Scan for the cell matching the given text and deliver its [X, Y] coordinate at center. 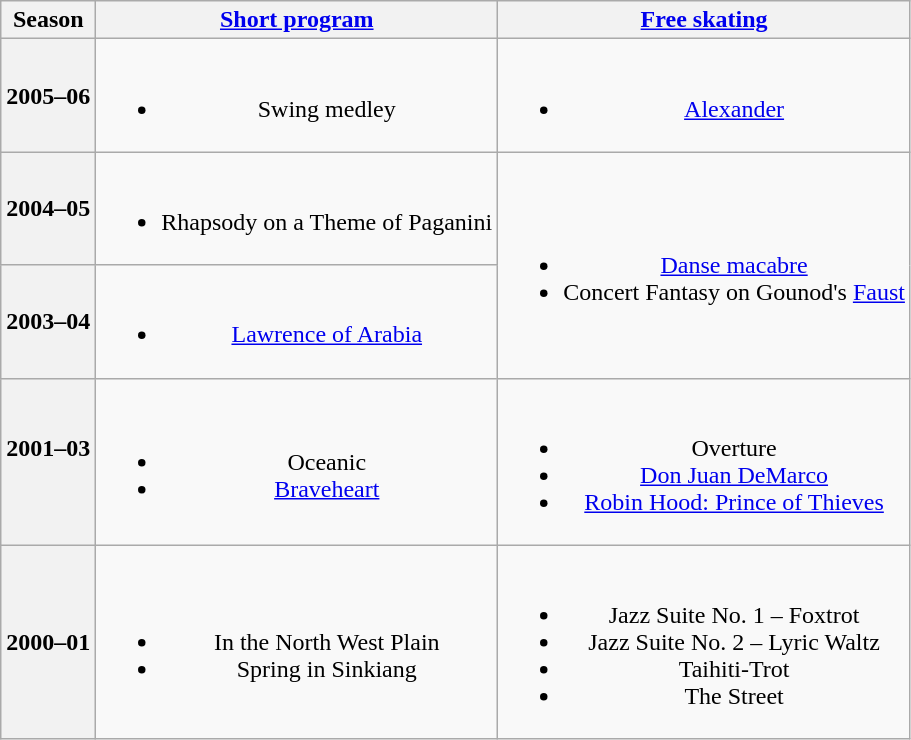
Alexander [704, 96]
2001–03 [48, 462]
In the North West Plain Spring in Sinkiang [297, 642]
Free skating [704, 20]
2004–05 [48, 208]
Lawrence of Arabia [297, 322]
Jazz Suite No. 1 – FoxtrotJazz Suite No. 2 – Lyric WaltzTaihiti-TrotThe Street [704, 642]
Rhapsody on a Theme of Paganini [297, 208]
Oceanic Braveheart [297, 462]
Swing medley [297, 96]
Overture Don Juan DeMarco Robin Hood: Prince of Thieves [704, 462]
Short program [297, 20]
2005–06 [48, 96]
Season [48, 20]
Danse macabre Concert Fantasy on Gounod's Faust [704, 265]
2000–01 [48, 642]
2003–04 [48, 322]
